Return the [x, y] coordinate for the center point of the cell that contains the specified text.  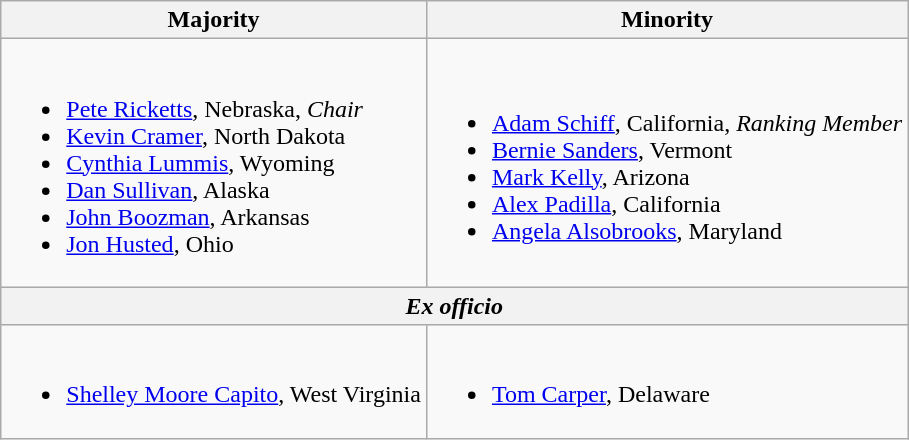
Tom Carper, Delaware [666, 382]
Ex officio [454, 306]
Pete Ricketts, Nebraska, ChairKevin Cramer, North DakotaCynthia Lummis, WyomingDan Sullivan, AlaskaJohn Boozman, ArkansasJon Husted, Ohio [214, 163]
Majority [214, 20]
Adam Schiff, California, Ranking MemberBernie Sanders, VermontMark Kelly, ArizonaAlex Padilla, CaliforniaAngela Alsobrooks, Maryland [666, 163]
Shelley Moore Capito, West Virginia [214, 382]
Minority [666, 20]
